Locate the cell with the specified text and output its [x, y] center coordinate. 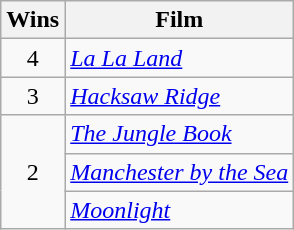
Moonlight [180, 210]
3 [33, 96]
4 [33, 58]
Manchester by the Sea [180, 172]
Wins [33, 20]
La La Land [180, 58]
The Jungle Book [180, 134]
2 [33, 172]
Film [180, 20]
Hacksaw Ridge [180, 96]
